For the text-containing cell, return its midpoint in [X, Y] coordinate format. 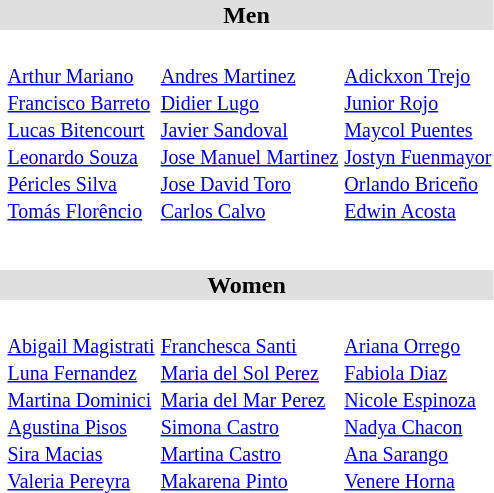
Andres MartinezDidier LugoJavier SandovalJose Manuel MartinezJose David ToroCarlos Calvo [250, 129]
Adickxon TrejoJunior RojoMaycol PuentesJostyn FuenmayorOrlando BriceñoEdwin Acosta [418, 129]
Men [246, 15]
Arthur MarianoFrancisco BarretoLucas BitencourtLeonardo SouzaPéricles SilvaTomás Florêncio [81, 129]
Women [246, 285]
